Identify which cell holds the provided text, then report its (X, Y) central coordinate. 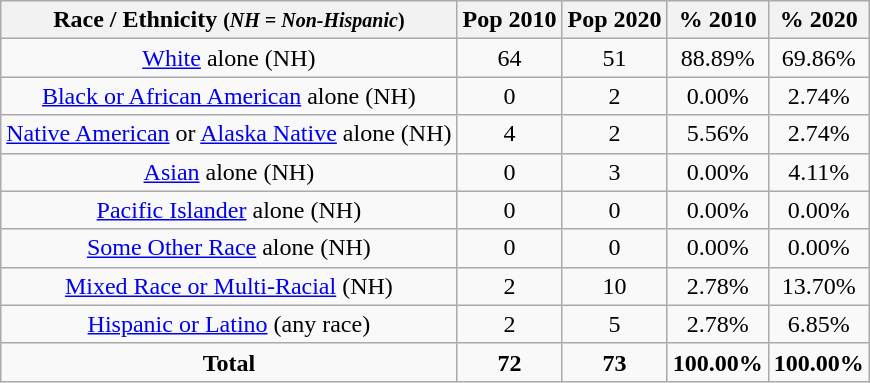
73 (614, 362)
5 (614, 324)
Black or African American alone (NH) (229, 96)
72 (510, 362)
Pop 2020 (614, 20)
Race / Ethnicity (NH = Non-Hispanic) (229, 20)
5.56% (718, 134)
88.89% (718, 58)
4 (510, 134)
% 2010 (718, 20)
Mixed Race or Multi-Racial (NH) (229, 286)
6.85% (818, 324)
Hispanic or Latino (any race) (229, 324)
4.11% (818, 172)
51 (614, 58)
3 (614, 172)
Asian alone (NH) (229, 172)
Total (229, 362)
69.86% (818, 58)
Pop 2010 (510, 20)
64 (510, 58)
Some Other Race alone (NH) (229, 248)
Native American or Alaska Native alone (NH) (229, 134)
10 (614, 286)
13.70% (818, 286)
White alone (NH) (229, 58)
% 2020 (818, 20)
Pacific Islander alone (NH) (229, 210)
